Return [x, y] of the center of cell containing provided text 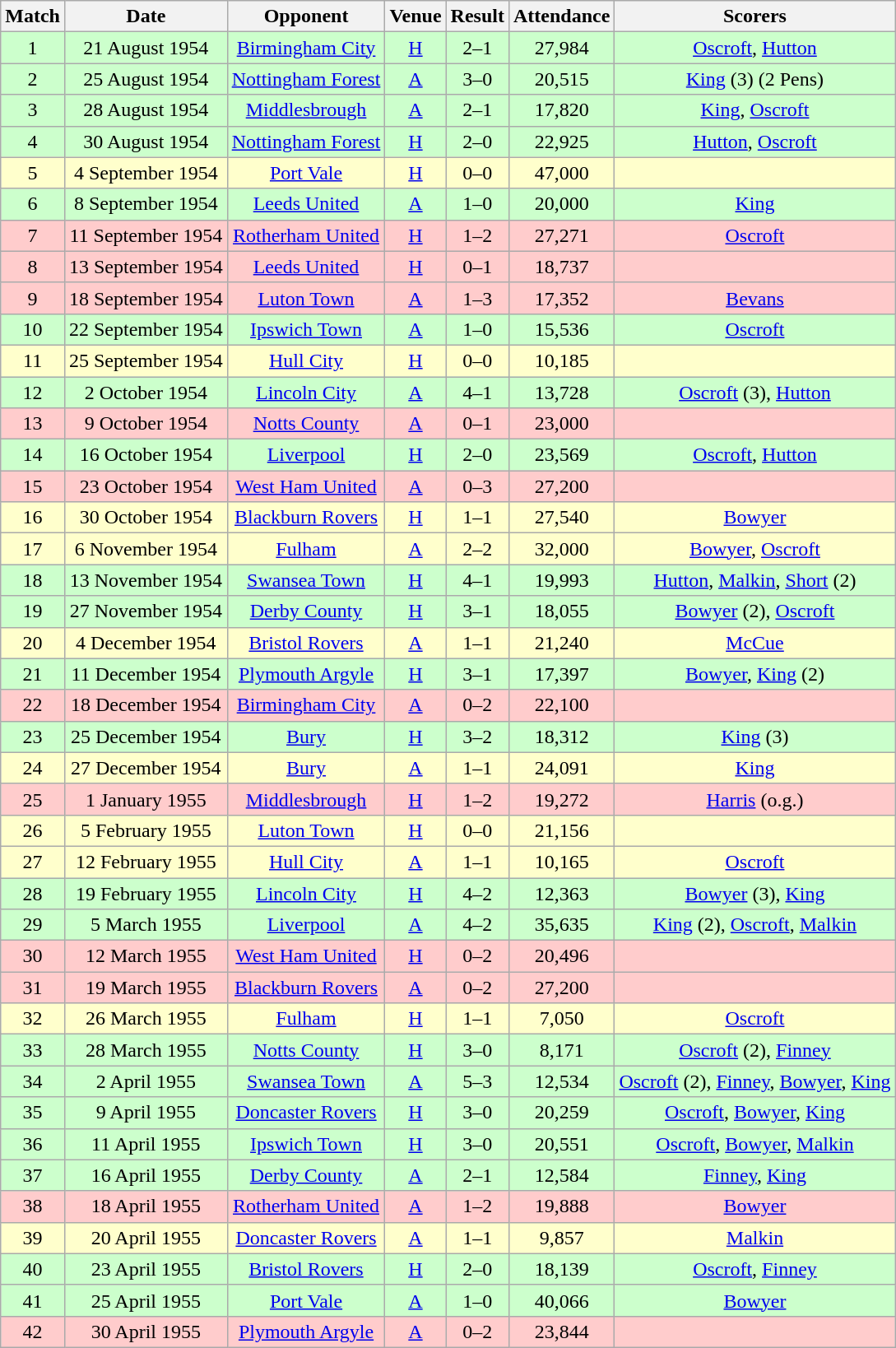
5 March 1955 [146, 925]
4 September 1954 [146, 173]
20,496 [561, 956]
7,050 [561, 1019]
6 November 1954 [146, 549]
Attendance [561, 16]
10,185 [561, 360]
Opponent [306, 16]
20,551 [561, 1144]
20,259 [561, 1113]
40,066 [561, 1300]
35 [33, 1113]
21 August 1954 [146, 48]
13 November 1954 [146, 580]
22 [33, 705]
15 [33, 486]
21 [33, 674]
24 [33, 768]
18,055 [561, 611]
23 April 1955 [146, 1269]
10 [33, 329]
5 February 1955 [146, 830]
21,156 [561, 830]
11 April 1955 [146, 1144]
11 December 1954 [146, 674]
28 August 1954 [146, 110]
27 December 1954 [146, 768]
Finney, King [755, 1175]
16 April 1955 [146, 1175]
12 February 1955 [146, 862]
12,534 [561, 1081]
2–2 [477, 549]
Oscroft (2), Finney [755, 1050]
18,312 [561, 737]
20,515 [561, 79]
27,271 [561, 235]
3 [33, 110]
Oscroft, Bowyer, King [755, 1113]
5 [33, 173]
8 [33, 267]
Hutton, Malkin, Short (2) [755, 580]
Bowyer, King (2) [755, 674]
23 [33, 737]
27 [33, 862]
8,171 [561, 1050]
42 [33, 1332]
19 March 1955 [146, 988]
McCue [755, 643]
40 [33, 1269]
9 April 1955 [146, 1113]
King (3) [755, 737]
1–3 [477, 298]
Match [33, 16]
Oscroft, Bowyer, Malkin [755, 1144]
Bevans [755, 298]
2 October 1954 [146, 393]
30 October 1954 [146, 518]
38 [33, 1206]
19 [33, 611]
4 December 1954 [146, 643]
35,635 [561, 925]
13,728 [561, 393]
29 [33, 925]
31 [33, 988]
17,397 [561, 674]
25 September 1954 [146, 360]
16 October 1954 [146, 455]
19 February 1955 [146, 893]
Oscroft (3), Hutton [755, 393]
28 March 1955 [146, 1050]
25 [33, 799]
15,536 [561, 329]
18,139 [561, 1269]
27,540 [561, 518]
12 [33, 393]
23,844 [561, 1332]
22 September 1954 [146, 329]
39 [33, 1238]
20 April 1955 [146, 1238]
9 [33, 298]
Oscroft (2), Finney, Bowyer, King [755, 1081]
9,857 [561, 1238]
Harris (o.g.) [755, 799]
37 [33, 1175]
Malkin [755, 1238]
12 March 1955 [146, 956]
26 March 1955 [146, 1019]
26 [33, 830]
14 [33, 455]
13 September 1954 [146, 267]
6 [33, 204]
18 [33, 580]
34 [33, 1081]
10,165 [561, 862]
18,737 [561, 267]
16 [33, 518]
27,984 [561, 48]
King (3) (2 Pens) [755, 79]
20 [33, 643]
12,584 [561, 1175]
23 October 1954 [146, 486]
18 September 1954 [146, 298]
7 [33, 235]
18 December 1954 [146, 705]
Bowyer (2), Oscroft [755, 611]
Bowyer, Oscroft [755, 549]
32,000 [561, 549]
9 October 1954 [146, 424]
King, Oscroft [755, 110]
13 [33, 424]
24,091 [561, 768]
11 [33, 360]
King (2), Oscroft, Malkin [755, 925]
27 November 1954 [146, 611]
33 [33, 1050]
3–2 [477, 737]
25 April 1955 [146, 1300]
21,240 [561, 643]
36 [33, 1144]
25 December 1954 [146, 737]
25 August 1954 [146, 79]
11 September 1954 [146, 235]
8 September 1954 [146, 204]
Venue [416, 16]
Result [477, 16]
Scorers [755, 16]
18 April 1955 [146, 1206]
30 April 1955 [146, 1332]
22,925 [561, 142]
2 [33, 79]
Oscroft, Finney [755, 1269]
4 [33, 142]
Date [146, 16]
47,000 [561, 173]
Hutton, Oscroft [755, 142]
20,000 [561, 204]
41 [33, 1300]
12,363 [561, 893]
22,100 [561, 705]
30 [33, 956]
19,888 [561, 1206]
5–3 [477, 1081]
32 [33, 1019]
2 April 1955 [146, 1081]
17,352 [561, 298]
1 [33, 48]
19,993 [561, 580]
17 [33, 549]
17,820 [561, 110]
23,000 [561, 424]
19,272 [561, 799]
28 [33, 893]
23,569 [561, 455]
1 January 1955 [146, 799]
Bowyer (3), King [755, 893]
0–3 [477, 486]
30 August 1954 [146, 142]
